Return [X, Y] of the center of cell containing provided text 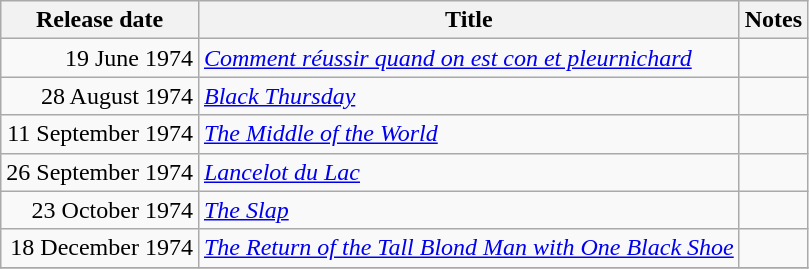
Title [468, 20]
Comment réussir quand on est con et pleurnichard [468, 58]
11 September 1974 [100, 134]
19 June 1974 [100, 58]
Notes [773, 20]
Release date [100, 20]
Black Thursday [468, 96]
Lancelot du Lac [468, 172]
26 September 1974 [100, 172]
28 August 1974 [100, 96]
The Middle of the World [468, 134]
The Slap [468, 210]
18 December 1974 [100, 248]
The Return of the Tall Blond Man with One Black Shoe [468, 248]
23 October 1974 [100, 210]
